Scan for the cell matching the given text and deliver its [X, Y] coordinate at center. 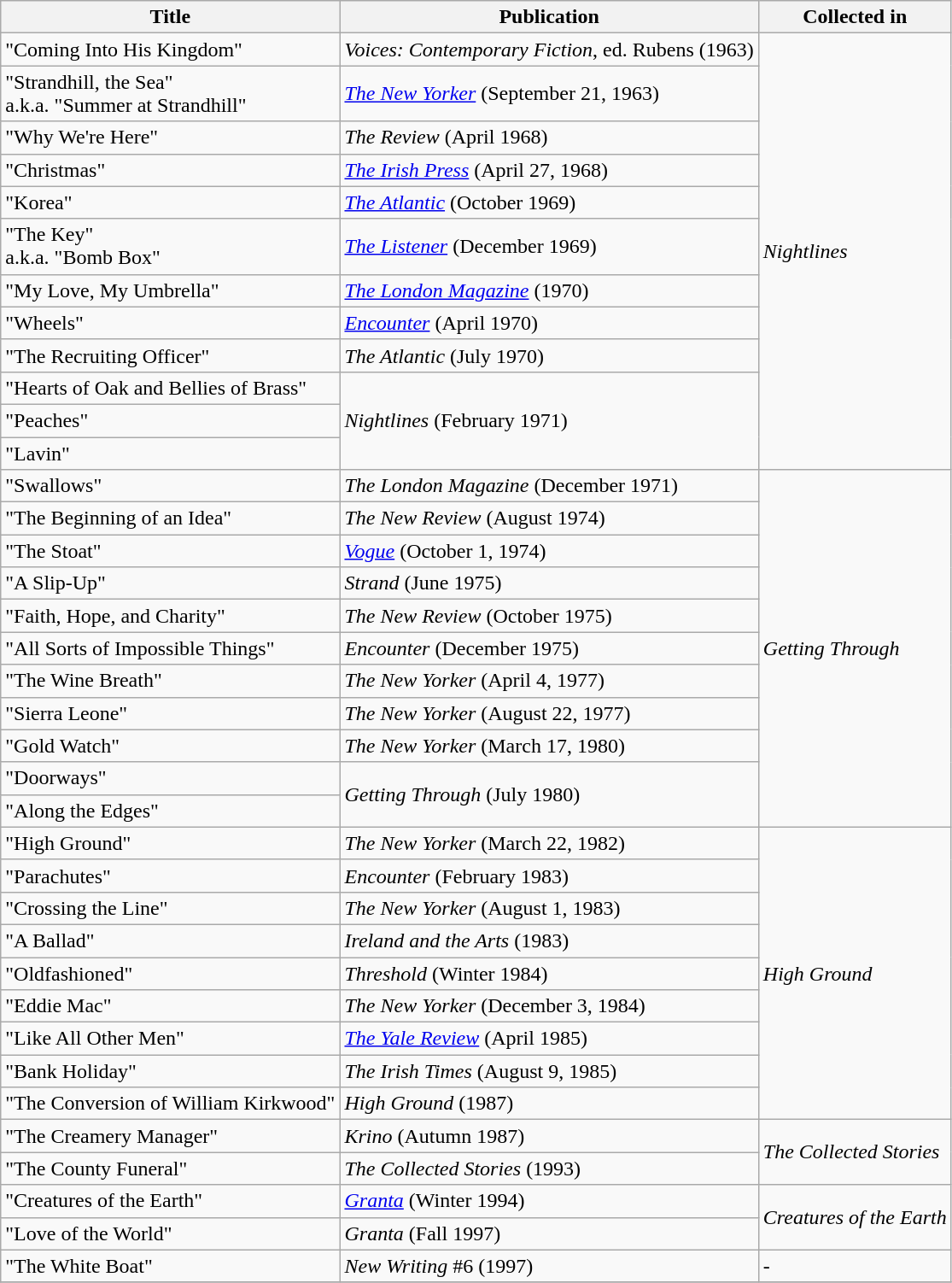
The Collected Stories (1993) [549, 1169]
"Sierra Leone" [171, 713]
The Irish Press (April 27, 1968) [549, 170]
"Crossing the Line" [171, 908]
Getting Through (July 1980) [549, 794]
Krino (Autumn 1987) [549, 1136]
"The Recruiting Officer" [171, 355]
"All Sorts of Impossible Things" [171, 648]
"My Love, My Umbrella" [171, 290]
"Along the Edges" [171, 811]
High Ground [855, 974]
"Why We're Here" [171, 138]
Nightlines [855, 251]
"Creatures of the Earth" [171, 1201]
The New Yorker (August 22, 1977) [549, 713]
Encounter (December 1975) [549, 648]
"Coming Into His Kingdom" [171, 50]
The New Review (October 1975) [549, 616]
The Collected Stories [855, 1152]
"The Wine Breath" [171, 681]
"The Key"a.k.a. "Bomb Box" [171, 246]
"Korea" [171, 202]
"A Ballad" [171, 940]
Threshold (Winter 1984) [549, 973]
"The County Funeral" [171, 1169]
Encounter (April 1970) [549, 323]
"Peaches" [171, 420]
"Like All Other Men" [171, 1039]
The London Magazine (December 1971) [549, 486]
"Wheels" [171, 323]
Getting Through [855, 649]
The Atlantic (July 1970) [549, 355]
"Christmas" [171, 170]
"Gold Watch" [171, 746]
The Listener (December 1969) [549, 246]
"Hearts of Oak and Bellies of Brass" [171, 388]
The New Yorker (April 4, 1977) [549, 681]
High Ground (1987) [549, 1104]
New Writing #6 (1997) [549, 1266]
The Yale Review (April 1985) [549, 1039]
"Parachutes" [171, 876]
Granta (Winter 1994) [549, 1201]
"Bank Holiday" [171, 1071]
The Irish Times (August 9, 1985) [549, 1071]
"Eddie Mac" [171, 1006]
"The Beginning of an Idea" [171, 518]
The New Yorker (September 21, 1963) [549, 94]
"Doorways" [171, 778]
"The White Boat" [171, 1266]
Title [171, 17]
- [855, 1266]
"Strandhill, the Sea"a.k.a. "Summer at Strandhill" [171, 94]
"Lavin" [171, 454]
Ireland and the Arts (1983) [549, 940]
The New Yorker (August 1, 1983) [549, 908]
The New Yorker (March 17, 1980) [549, 746]
"The Stoat" [171, 551]
The New Yorker (December 3, 1984) [549, 1006]
The Atlantic (October 1969) [549, 202]
"Oldfashioned" [171, 973]
Granta (Fall 1997) [549, 1233]
"The Conversion of William Kirkwood" [171, 1104]
Nightlines (February 1971) [549, 420]
Collected in [855, 17]
Vogue (October 1, 1974) [549, 551]
"Love of the World" [171, 1233]
"A Slip-Up" [171, 583]
"Swallows" [171, 486]
"Faith, Hope, and Charity" [171, 616]
The Review (April 1968) [549, 138]
The New Yorker (March 22, 1982) [549, 843]
Strand (June 1975) [549, 583]
"The Creamery Manager" [171, 1136]
The London Magazine (1970) [549, 290]
Creatures of the Earth [855, 1217]
The New Review (August 1974) [549, 518]
Publication [549, 17]
"High Ground" [171, 843]
Encounter (February 1983) [549, 876]
Voices: Contemporary Fiction, ed. Rubens (1963) [549, 50]
